Detect which cell encompasses the target text, then output its [X, Y] center coordinate. 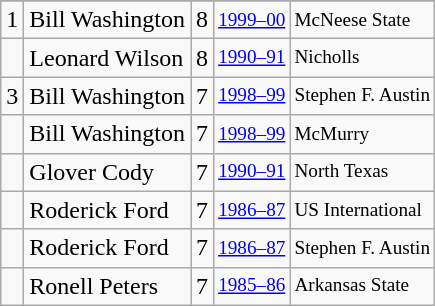
McMurry [362, 134]
Nicholls [362, 58]
US International [362, 210]
North Texas [362, 172]
McNeese State [362, 20]
1985–86 [252, 286]
1 [12, 20]
Arkansas State [362, 286]
1999–00 [252, 20]
Leonard Wilson [108, 58]
Glover Cody [108, 172]
3 [12, 96]
Ronell Peters [108, 286]
